Determine the [X, Y] coordinate at the center of the cell enclosing the given text.  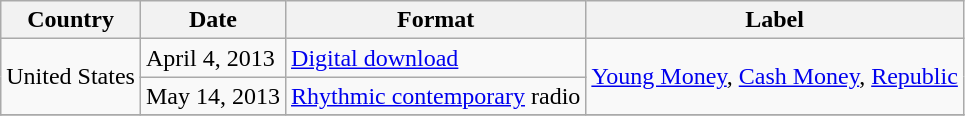
Format [436, 20]
Rhythmic contemporary radio [436, 96]
May 14, 2013 [212, 96]
April 4, 2013 [212, 58]
United States [71, 77]
Digital download [436, 58]
Date [212, 20]
Label [775, 20]
Young Money, Cash Money, Republic [775, 77]
Country [71, 20]
